Locate the cell with the specified text and output its (x, y) center coordinate. 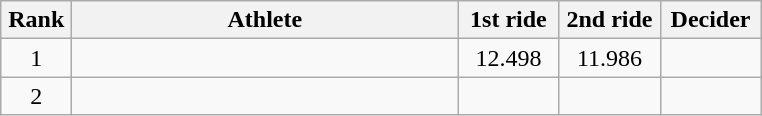
Rank (36, 20)
2nd ride (610, 20)
Athlete (265, 20)
2 (36, 96)
12.498 (508, 58)
1st ride (508, 20)
Decider (710, 20)
1 (36, 58)
11.986 (610, 58)
